Search for the cell housing the specified text and yield its [x, y] center coordinate. 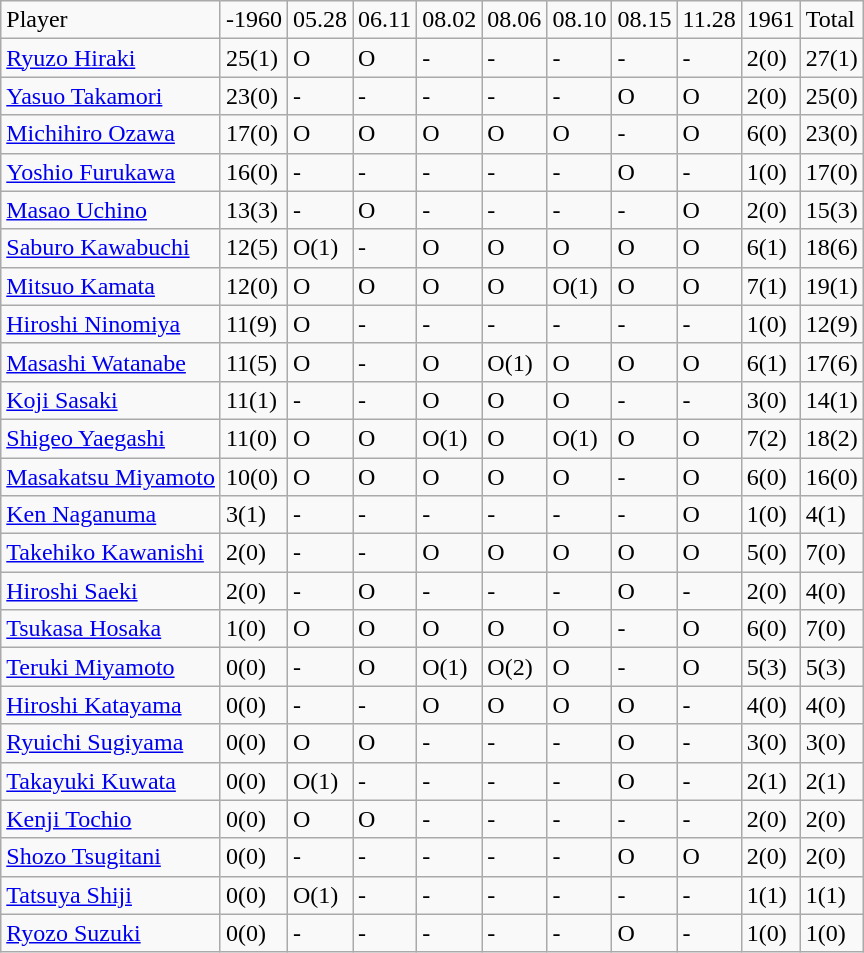
Michihiro Ozawa [111, 134]
19(1) [832, 286]
5(0) [770, 553]
Takehiko Kawanishi [111, 553]
Teruki Miyamoto [111, 667]
Masashi Watanabe [111, 362]
10(0) [254, 477]
08.02 [450, 20]
Ken Naganuma [111, 515]
Total [832, 20]
11(5) [254, 362]
7(1) [770, 286]
Hiroshi Ninomiya [111, 324]
11(0) [254, 438]
Shozo Tsugitani [111, 857]
12(9) [832, 324]
Mitsuo Kamata [111, 286]
11(9) [254, 324]
Masao Uchino [111, 210]
7(2) [770, 438]
08.15 [644, 20]
08.10 [580, 20]
15(3) [832, 210]
27(1) [832, 58]
O(2) [514, 667]
Player [111, 20]
Yasuo Takamori [111, 96]
Ryozo Suzuki [111, 933]
12(5) [254, 248]
05.28 [320, 20]
Masakatsu Miyamoto [111, 477]
Takayuki Kuwata [111, 781]
17(6) [832, 362]
Yoshio Furukawa [111, 172]
11(1) [254, 400]
Tsukasa Hosaka [111, 629]
12(0) [254, 286]
1961 [770, 20]
08.06 [514, 20]
Hiroshi Katayama [111, 705]
06.11 [385, 20]
Ryuichi Sugiyama [111, 743]
Hiroshi Saeki [111, 591]
18(2) [832, 438]
Saburo Kawabuchi [111, 248]
14(1) [832, 400]
11.28 [709, 20]
25(1) [254, 58]
25(0) [832, 96]
13(3) [254, 210]
Kenji Tochio [111, 819]
3(1) [254, 515]
Tatsuya Shiji [111, 895]
4(1) [832, 515]
Koji Sasaki [111, 400]
-1960 [254, 20]
18(6) [832, 248]
Ryuzo Hiraki [111, 58]
Shigeo Yaegashi [111, 438]
